Extract the (X, Y) coordinate from the center of the cell holding the provided text.  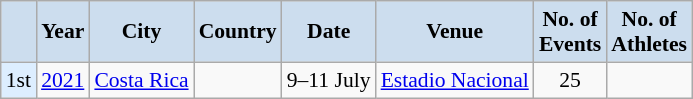
No. ofAthletes (649, 32)
Country (238, 32)
Date (329, 32)
No. of Events (570, 32)
City (141, 32)
Venue (455, 32)
9–11 July (329, 80)
Year (62, 32)
Costa Rica (141, 80)
2021 (62, 80)
Estadio Nacional (455, 80)
1st (18, 80)
25 (570, 80)
